Return (x, y) of the center of cell containing provided text 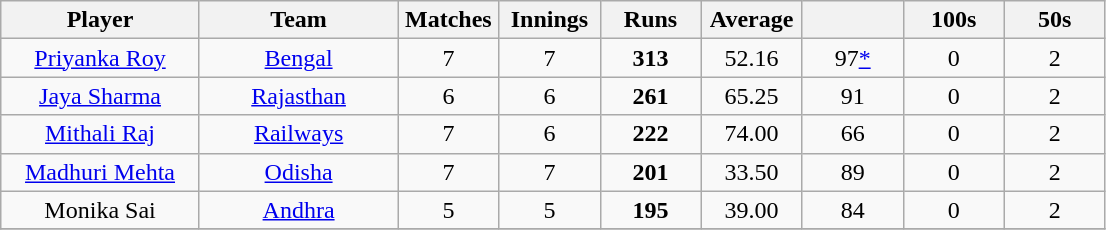
261 (650, 96)
Average (752, 20)
Runs (650, 20)
100s (954, 20)
Matches (448, 20)
65.25 (752, 96)
Player (100, 20)
Mithali Raj (100, 134)
Team (298, 20)
Monika Sai (100, 210)
Innings (550, 20)
Railways (298, 134)
89 (852, 172)
Jaya Sharma (100, 96)
313 (650, 58)
Odisha (298, 172)
33.50 (752, 172)
39.00 (752, 210)
Madhuri Mehta (100, 172)
Andhra (298, 210)
91 (852, 96)
74.00 (752, 134)
Bengal (298, 58)
52.16 (752, 58)
195 (650, 210)
97* (852, 58)
201 (650, 172)
50s (1054, 20)
Priyanka Roy (100, 58)
222 (650, 134)
84 (852, 210)
Rajasthan (298, 96)
66 (852, 134)
